Search for the cell housing the specified text and yield its (X, Y) center coordinate. 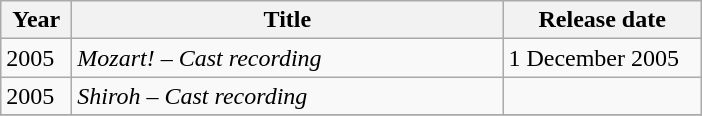
Year (36, 20)
Title (288, 20)
1 December 2005 (602, 58)
Release date (602, 20)
Mozart! – Cast recording (288, 58)
Shiroh – Cast recording (288, 96)
